Scan for the cell matching the given text and deliver its (X, Y) coordinate at center. 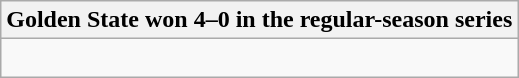
Golden State won 4–0 in the regular-season series (260, 20)
